Return the [x, y] coordinate for the center point of the cell that contains the specified text.  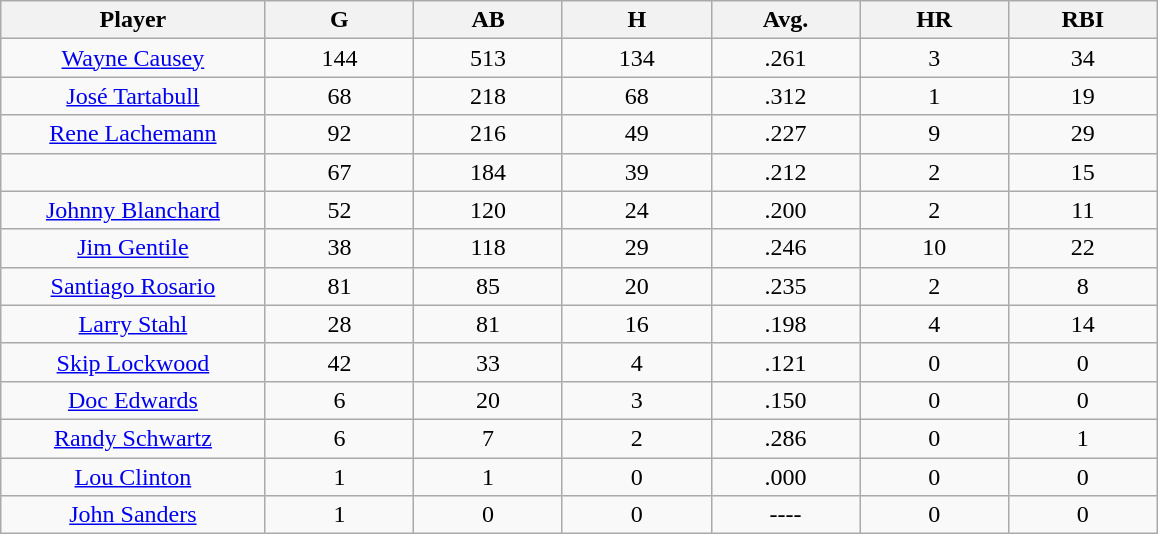
120 [488, 210]
Player [133, 20]
52 [340, 210]
134 [636, 58]
Avg. [786, 20]
144 [340, 58]
.246 [786, 248]
.261 [786, 58]
11 [1084, 210]
Larry Stahl [133, 324]
184 [488, 172]
.150 [786, 400]
7 [488, 438]
.000 [786, 477]
19 [1084, 96]
Lou Clinton [133, 477]
.200 [786, 210]
José Tartabull [133, 96]
John Sanders [133, 515]
Skip Lockwood [133, 362]
33 [488, 362]
34 [1084, 58]
42 [340, 362]
.212 [786, 172]
H [636, 20]
10 [934, 248]
218 [488, 96]
85 [488, 286]
22 [1084, 248]
16 [636, 324]
Randy Schwartz [133, 438]
---- [786, 515]
39 [636, 172]
Santiago Rosario [133, 286]
.121 [786, 362]
Johnny Blanchard [133, 210]
HR [934, 20]
49 [636, 134]
8 [1084, 286]
513 [488, 58]
.286 [786, 438]
.235 [786, 286]
G [340, 20]
24 [636, 210]
AB [488, 20]
Wayne Causey [133, 58]
Doc Edwards [133, 400]
14 [1084, 324]
118 [488, 248]
.312 [786, 96]
15 [1084, 172]
Rene Lachemann [133, 134]
Jim Gentile [133, 248]
RBI [1084, 20]
.198 [786, 324]
.227 [786, 134]
28 [340, 324]
9 [934, 134]
67 [340, 172]
38 [340, 248]
216 [488, 134]
92 [340, 134]
